Determine the (X, Y) coordinate at the center of the cell enclosing the given text.  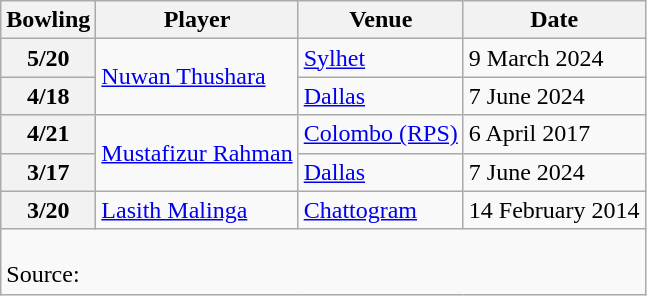
3/20 (48, 210)
3/17 (48, 172)
Player (197, 20)
Date (554, 20)
Mustafizur Rahman (197, 153)
4/18 (48, 96)
Bowling (48, 20)
9 March 2024 (554, 58)
Venue (380, 20)
4/21 (48, 134)
Nuwan Thushara (197, 77)
Source: (323, 262)
Colombo (RPS) (380, 134)
6 April 2017 (554, 134)
5/20 (48, 58)
Sylhet (380, 58)
Lasith Malinga (197, 210)
Chattogram (380, 210)
14 February 2014 (554, 210)
